Pinpoint the cell where the given text exists, returning its [X, Y] midpoint coordinate. 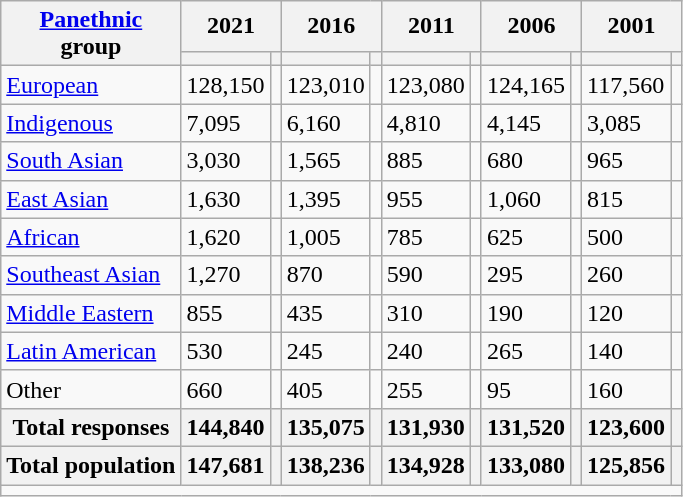
1,565 [326, 161]
123,010 [326, 85]
815 [626, 199]
144,840 [226, 427]
147,681 [226, 465]
1,060 [526, 199]
855 [226, 313]
123,080 [426, 85]
131,930 [426, 427]
Latin American [91, 351]
South Asian [91, 161]
405 [326, 389]
660 [226, 389]
680 [526, 161]
128,150 [226, 85]
625 [526, 237]
123,600 [626, 427]
265 [526, 351]
160 [626, 389]
Indigenous [91, 123]
435 [326, 313]
4,145 [526, 123]
590 [426, 275]
2011 [431, 26]
245 [326, 351]
2016 [331, 26]
140 [626, 351]
885 [426, 161]
870 [326, 275]
1,005 [326, 237]
3,085 [626, 123]
260 [626, 275]
240 [426, 351]
3,030 [226, 161]
1,630 [226, 199]
190 [526, 313]
133,080 [526, 465]
95 [526, 389]
117,560 [626, 85]
135,075 [326, 427]
125,856 [626, 465]
500 [626, 237]
Total population [91, 465]
2006 [531, 26]
6,160 [326, 123]
African [91, 237]
East Asian [91, 199]
7,095 [226, 123]
295 [526, 275]
1,620 [226, 237]
530 [226, 351]
Other [91, 389]
138,236 [326, 465]
785 [426, 237]
120 [626, 313]
2001 [632, 26]
4,810 [426, 123]
255 [426, 389]
131,520 [526, 427]
2021 [231, 26]
Southeast Asian [91, 275]
134,928 [426, 465]
310 [426, 313]
965 [626, 161]
European [91, 85]
1,270 [226, 275]
Total responses [91, 427]
Middle Eastern [91, 313]
955 [426, 199]
124,165 [526, 85]
Panethnicgroup [91, 34]
1,395 [326, 199]
